Detect which cell encompasses the target text, then output its (x, y) center coordinate. 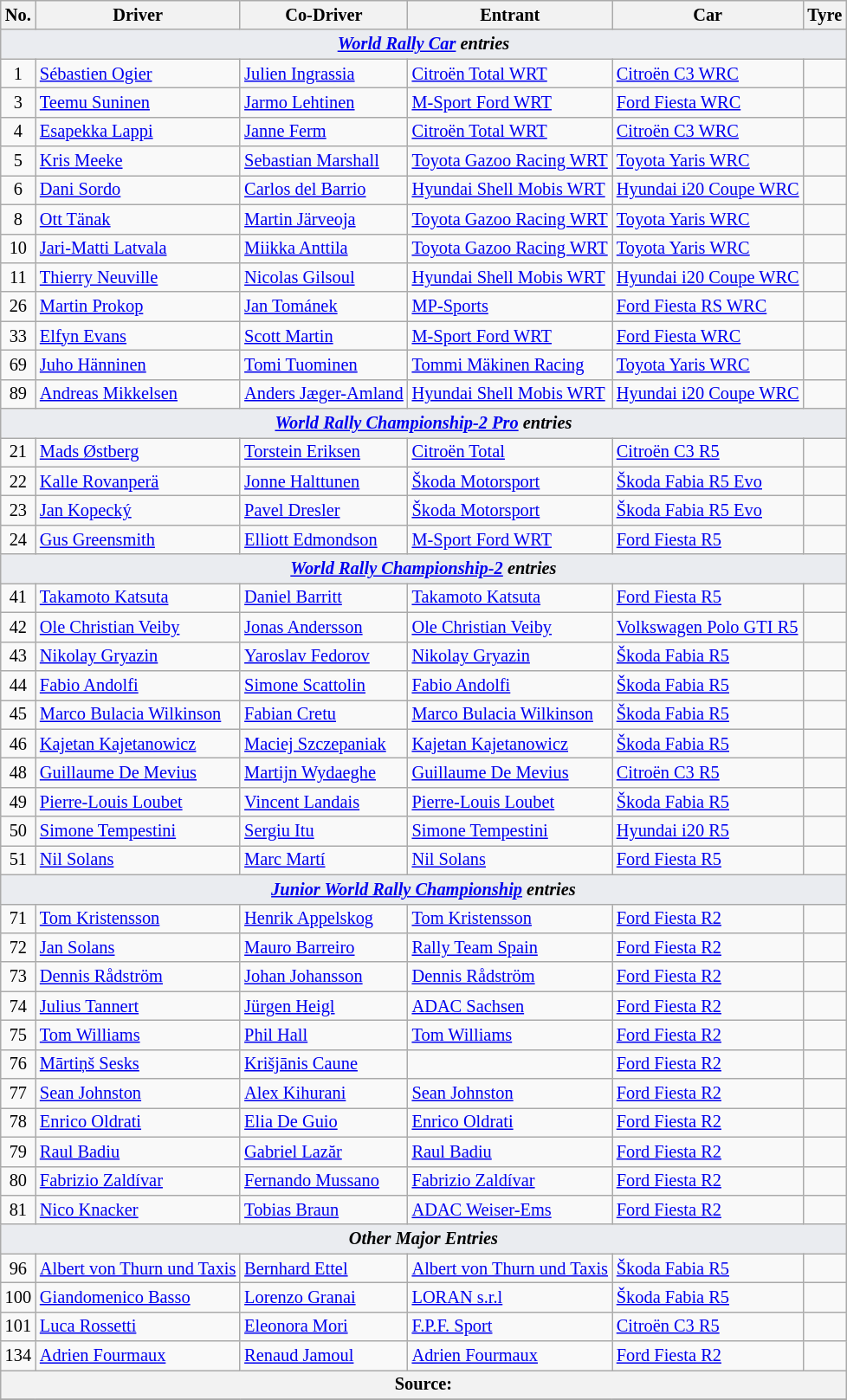
3 (18, 102)
Andreas Mikkelsen (138, 394)
Nico Knacker (138, 1210)
Jürgen Heigl (324, 1006)
89 (18, 394)
Esapekka Lappi (138, 132)
Car (708, 15)
Ford Fiesta RS WRC (708, 306)
Daniel Barritt (324, 597)
Jonas Andersson (324, 627)
Renaud Jamoul (324, 1356)
Krišjānis Caune (324, 1064)
Jari-Matti Latvala (138, 248)
41 (18, 597)
Teemu Suninen (138, 102)
45 (18, 714)
72 (18, 947)
5 (18, 161)
73 (18, 977)
Ott Tänak (138, 219)
8 (18, 219)
MP-Sports (510, 306)
42 (18, 627)
78 (18, 1122)
Torstein Eriksen (324, 452)
Nicolas Gilsoul (324, 277)
Juho Hänninen (138, 365)
Elia De Guio (324, 1122)
Luca Rossetti (138, 1326)
51 (18, 860)
43 (18, 656)
LORAN s.r.l (510, 1297)
75 (18, 1035)
33 (18, 336)
Simone Scattolin (324, 685)
26 (18, 306)
44 (18, 685)
Anders Jæger-Amland (324, 394)
Miikka Anttila (324, 248)
134 (18, 1356)
Maciej Szczepaniak (324, 744)
101 (18, 1326)
4 (18, 132)
Rally Team Spain (510, 947)
79 (18, 1152)
23 (18, 510)
Alex Kihurani (324, 1094)
Other Major Entries (423, 1239)
Julien Ingrassia (324, 74)
Sebastian Marshall (324, 161)
46 (18, 744)
Janne Ferm (324, 132)
Fernando Mussano (324, 1181)
50 (18, 831)
Elfyn Evans (138, 336)
Fabian Cretu (324, 714)
ADAC Sachsen (510, 1006)
Dani Sordo (138, 190)
Sergiu Itu (324, 831)
ADAC Weiser-Ems (510, 1210)
6 (18, 190)
Martin Järveoja (324, 219)
Jan Tománek (324, 306)
Mauro Barreiro (324, 947)
Tomi Tuominen (324, 365)
Kris Meeke (138, 161)
Tobias Braun (324, 1210)
Martin Prokop (138, 306)
Junior World Rally Championship entries (423, 889)
Pavel Dresler (324, 510)
Giandomenico Basso (138, 1297)
Bernhard Ettel (324, 1268)
World Rally Car entries (423, 44)
Tommi Mäkinen Racing (510, 365)
22 (18, 481)
Volkswagen Polo GTI R5 (708, 627)
21 (18, 452)
Carlos del Barrio (324, 190)
Mads Østberg (138, 452)
71 (18, 919)
48 (18, 772)
69 (18, 365)
Entrant (510, 15)
Scott Martin (324, 336)
Source: (423, 1384)
Jan Solans (138, 947)
Phil Hall (324, 1035)
Johan Johansson (324, 977)
81 (18, 1210)
Citroën Total (510, 452)
77 (18, 1094)
96 (18, 1268)
F.P.F. Sport (510, 1326)
24 (18, 539)
Sébastien Ogier (138, 74)
No. (18, 15)
100 (18, 1297)
Martijn Wydaeghe (324, 772)
Vincent Landais (324, 802)
Tyre (824, 15)
Elliott Edmondson (324, 539)
1 (18, 74)
10 (18, 248)
Eleonora Mori (324, 1326)
49 (18, 802)
Jan Kopecký (138, 510)
Marc Martí (324, 860)
Yaroslav Fedorov (324, 656)
74 (18, 1006)
Mārtiņš Sesks (138, 1064)
11 (18, 277)
Gabriel Lazăr (324, 1152)
Jarmo Lehtinen (324, 102)
Gus Greensmith (138, 539)
Kalle Rovanperä (138, 481)
Jonne Halttunen (324, 481)
Lorenzo Granai (324, 1297)
Julius Tannert (138, 1006)
Henrik Appelskog (324, 919)
Thierry Neuville (138, 277)
Driver (138, 15)
Hyundai i20 R5 (708, 831)
World Rally Championship-2 Pro entries (423, 423)
World Rally Championship-2 entries (423, 569)
Co-Driver (324, 15)
80 (18, 1181)
76 (18, 1064)
